For the text-containing cell, return its midpoint in (x, y) coordinate format. 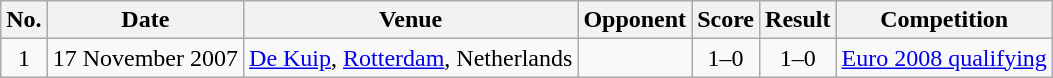
17 November 2007 (145, 58)
Date (145, 20)
De Kuip, Rotterdam, Netherlands (411, 58)
Score (726, 20)
Competition (944, 20)
Opponent (635, 20)
1 (24, 58)
Euro 2008 qualifying (944, 58)
No. (24, 20)
Result (798, 20)
Venue (411, 20)
